Return the (X, Y) coordinate for the center point of the cell that contains the specified text.  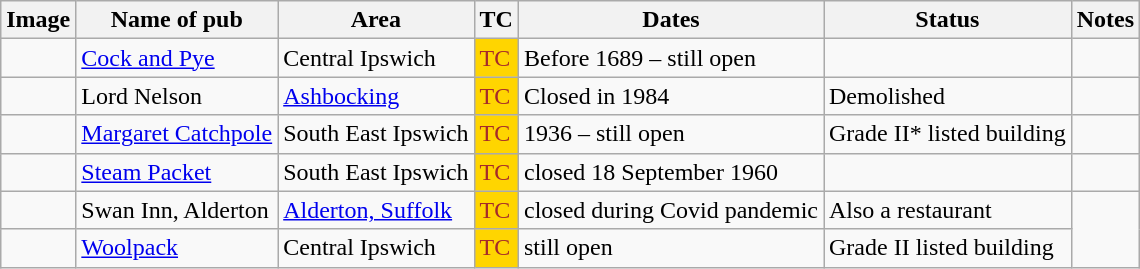
Dates (670, 20)
Before 1689 – still open (670, 58)
Status (948, 20)
Also a restaurant (948, 210)
closed 18 September 1960 (670, 172)
Closed in 1984 (670, 96)
Swan Inn, Alderton (177, 210)
1936 – still open (670, 134)
Notes (1105, 20)
Grade II* listed building (948, 134)
Lord Nelson (177, 96)
Cock and Pye (177, 58)
Woolpack (177, 248)
Grade II listed building (948, 248)
Ashbocking (376, 96)
still open (670, 248)
Demolished (948, 96)
Image (38, 20)
Alderton, Suffolk (376, 210)
Steam Packet (177, 172)
Margaret Catchpole (177, 134)
Name of pub (177, 20)
closed during Covid pandemic (670, 210)
Area (376, 20)
